From the cell containing the given text, extract its center point as [X, Y] coordinate. 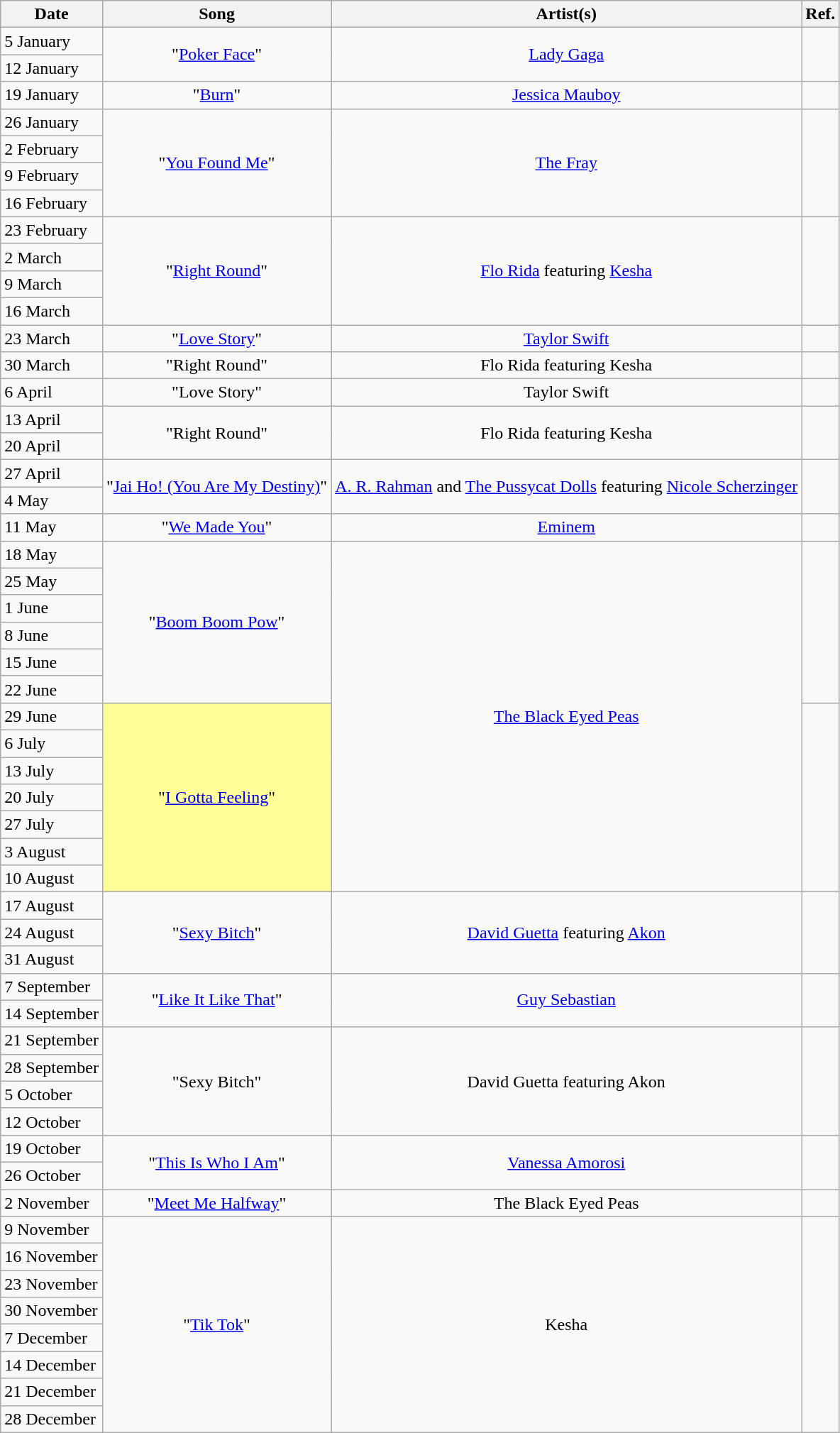
13 April [52, 419]
5 January [52, 41]
A. R. Rahman and The Pussycat Dolls featuring Nicole Scherzinger [566, 487]
"You Found Me" [216, 163]
19 January [52, 95]
26 January [52, 122]
2 February [52, 149]
Vanessa Amorosi [566, 1162]
Guy Sebastian [566, 1000]
25 May [52, 581]
2 March [52, 257]
2 November [52, 1203]
"Tik Tok" [216, 1324]
"Poker Face" [216, 55]
30 November [52, 1311]
1 June [52, 608]
12 October [52, 1121]
23 March [52, 339]
9 March [52, 284]
3 August [52, 852]
Ref. [820, 14]
18 May [52, 554]
9 February [52, 176]
7 September [52, 987]
The Fray [566, 163]
10 August [52, 879]
Lady Gaga [566, 55]
7 December [52, 1338]
5 October [52, 1094]
"Meet Me Halfway" [216, 1203]
27 July [52, 825]
Eminem [566, 527]
22 June [52, 689]
19 October [52, 1148]
6 July [52, 743]
15 June [52, 662]
16 March [52, 311]
9 November [52, 1230]
8 June [52, 635]
20 July [52, 798]
28 December [52, 1419]
28 September [52, 1067]
Date [52, 14]
"Boom Boom Pow" [216, 622]
12 January [52, 68]
6 April [52, 392]
20 April [52, 446]
"We Made You" [216, 527]
14 December [52, 1365]
30 March [52, 366]
"Burn" [216, 95]
24 August [52, 933]
Artist(s) [566, 14]
29 June [52, 716]
14 September [52, 1014]
"I Gotta Feeling" [216, 797]
Kesha [566, 1324]
31 August [52, 960]
"Jai Ho! (You Are My Destiny)" [216, 487]
26 October [52, 1175]
16 November [52, 1257]
11 May [52, 527]
17 August [52, 906]
16 February [52, 203]
21 September [52, 1041]
21 December [52, 1392]
Jessica Mauboy [566, 95]
"Like It Like That" [216, 1000]
13 July [52, 770]
Song [216, 14]
4 May [52, 500]
23 November [52, 1284]
23 February [52, 230]
27 April [52, 473]
"This Is Who I Am" [216, 1162]
